From the cell containing the given text, extract its center point as (x, y) coordinate. 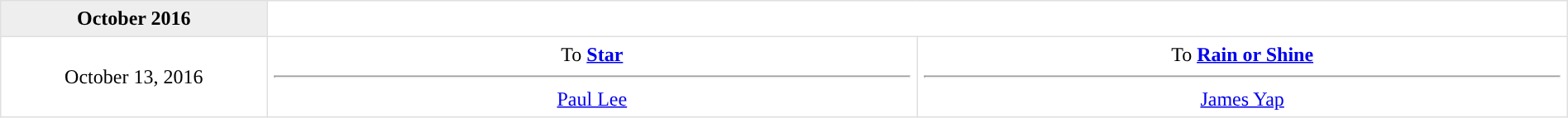
To StarPaul Lee (592, 77)
October 13, 2016 (134, 77)
To Rain or ShineJames Yap (1242, 77)
October 2016 (134, 19)
